Extract the (X, Y) coordinate from the center of the cell holding the provided text.  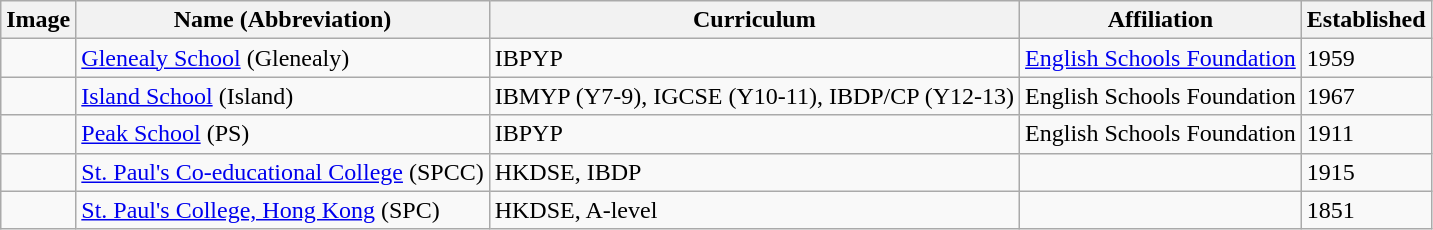
1911 (1366, 134)
HKDSE, A-level (754, 210)
Island School (Island) (282, 96)
1959 (1366, 58)
Affiliation (1161, 20)
Curriculum (754, 20)
1915 (1366, 172)
St. Paul's College, Hong Kong (SPC) (282, 210)
St. Paul's Co-educational College (SPCC) (282, 172)
1967 (1366, 96)
Peak School (PS) (282, 134)
Glenealy School (Glenealy) (282, 58)
Name (Abbreviation) (282, 20)
Established (1366, 20)
1851 (1366, 210)
Image (38, 20)
HKDSE, IBDP (754, 172)
IBMYP (Y7-9), IGCSE (Y10-11), IBDP/CP (Y12-13) (754, 96)
